From the cell containing the given text, extract its center point as (x, y) coordinate. 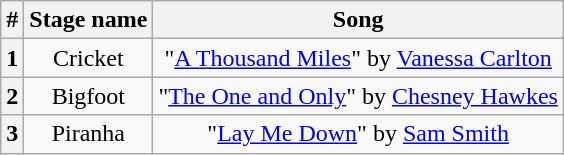
"The One and Only" by Chesney Hawkes (358, 96)
"A Thousand Miles" by Vanessa Carlton (358, 58)
3 (12, 134)
Bigfoot (88, 96)
Song (358, 20)
# (12, 20)
Piranha (88, 134)
Cricket (88, 58)
1 (12, 58)
2 (12, 96)
"Lay Me Down" by Sam Smith (358, 134)
Stage name (88, 20)
